Capture the cell that displays the provided text and extract its [X, Y] central coordinate. 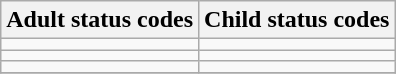
Child status codes [297, 20]
Adult status codes [100, 20]
